Pinpoint the cell where the given text exists, returning its (x, y) midpoint coordinate. 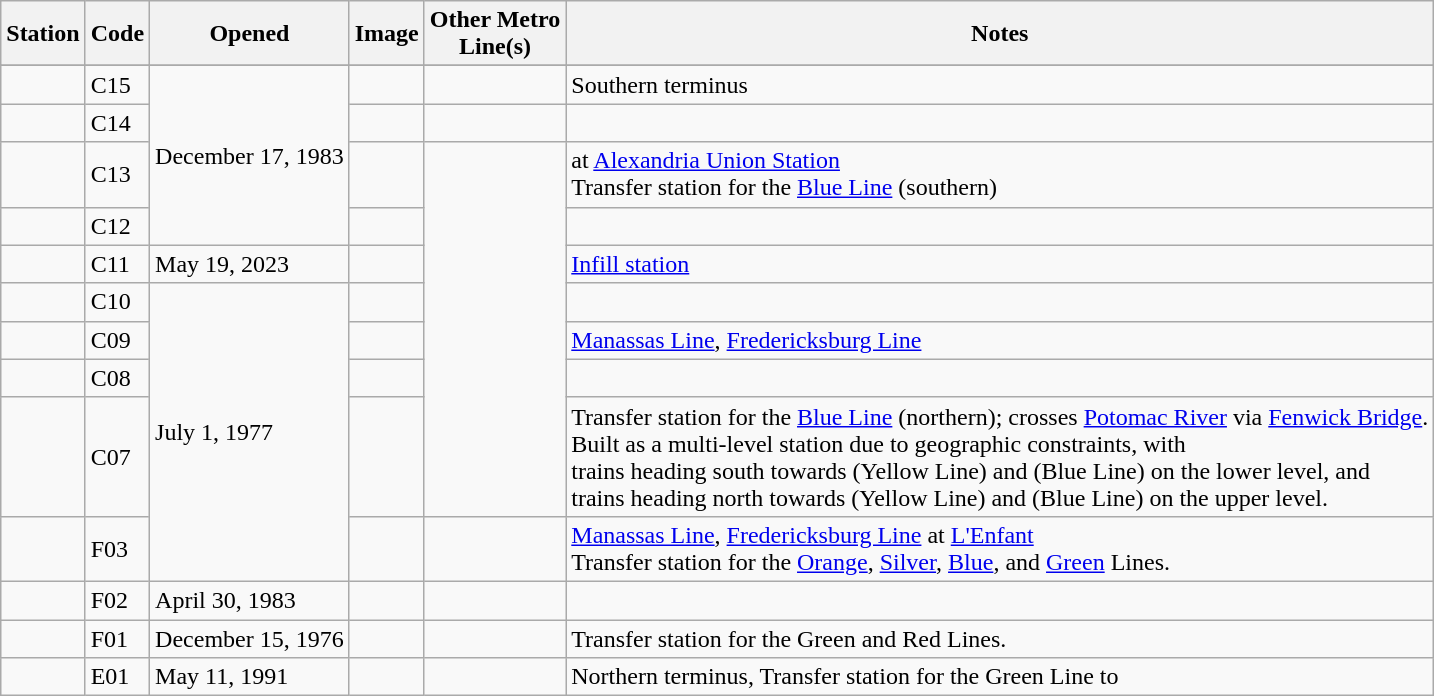
Transfer station for the Green and Red Lines. (1000, 639)
Image (386, 34)
C09 (117, 340)
December 17, 1983 (250, 156)
Opened (250, 34)
Code (117, 34)
C15 (117, 85)
April 30, 1983 (250, 600)
Southern terminus (1000, 85)
Manassas Line, Fredericksburg Line at L'Enfant Transfer station for the Orange, Silver, Blue, and Green Lines. (1000, 548)
Infill station (1000, 264)
Station (43, 34)
C11 (117, 264)
C13 (117, 174)
F02 (117, 600)
at Alexandria Union Station Transfer station for the Blue Line (southern) (1000, 174)
E01 (117, 677)
C10 (117, 302)
May 11, 1991 (250, 677)
Notes (1000, 34)
F01 (117, 639)
Northern terminus, Transfer station for the Green Line to (1000, 677)
F03 (117, 548)
C08 (117, 378)
Manassas Line, Fredericksburg Line (1000, 340)
Other MetroLine(s) (494, 34)
C14 (117, 123)
C07 (117, 456)
July 1, 1977 (250, 432)
December 15, 1976 (250, 639)
C12 (117, 226)
May 19, 2023 (250, 264)
